Output the (x, y) coordinate of the center of the cell containing the given text.  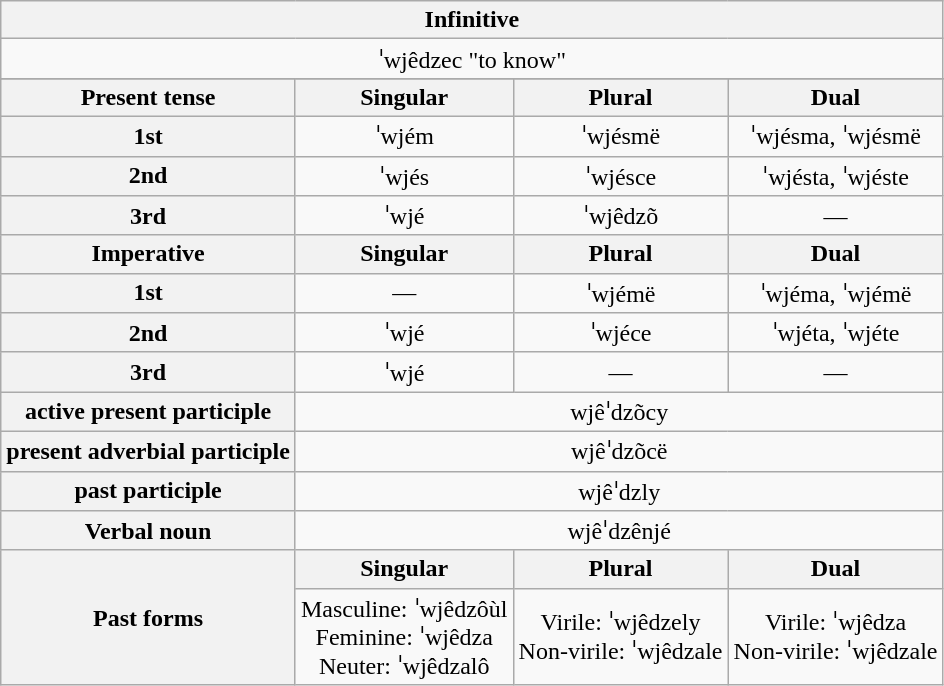
ˈwjém (404, 136)
Verbal noun (148, 531)
ˈwjêdzõ (620, 216)
Masculine: ˈwjêdzôùlFeminine: ˈwjêdzaNeuter: ˈwjêdzalô (404, 636)
ˈwjéma, ˈwjémë (836, 293)
ˈwjémë (620, 293)
Past forms (148, 618)
ˈwjésmë (620, 136)
Present tense (148, 97)
ˈwjésta, ˈwjéste (836, 176)
Imperative (148, 254)
Infinitive (472, 20)
wjêˈdzênjé (619, 531)
past participle (148, 491)
wjêˈdzly (619, 491)
ˈwjêdzec "to know" (472, 59)
Virile: ˈwjêdzelyNon-virile: ˈwjêdzale (620, 636)
ˈwjésma, ˈwjésmë (836, 136)
ˈwjéta, ˈwjéte (836, 333)
wjêˈdzõcë (619, 451)
ˈwjés (404, 176)
active present participle (148, 412)
wjêˈdzõcy (619, 412)
present adverbial participle (148, 451)
ˈwjéce (620, 333)
Virile: ˈwjêdzaNon-virile: ˈwjêdzale (836, 636)
ˈwjésce (620, 176)
